From the cell containing the given text, extract its center point as [X, Y] coordinate. 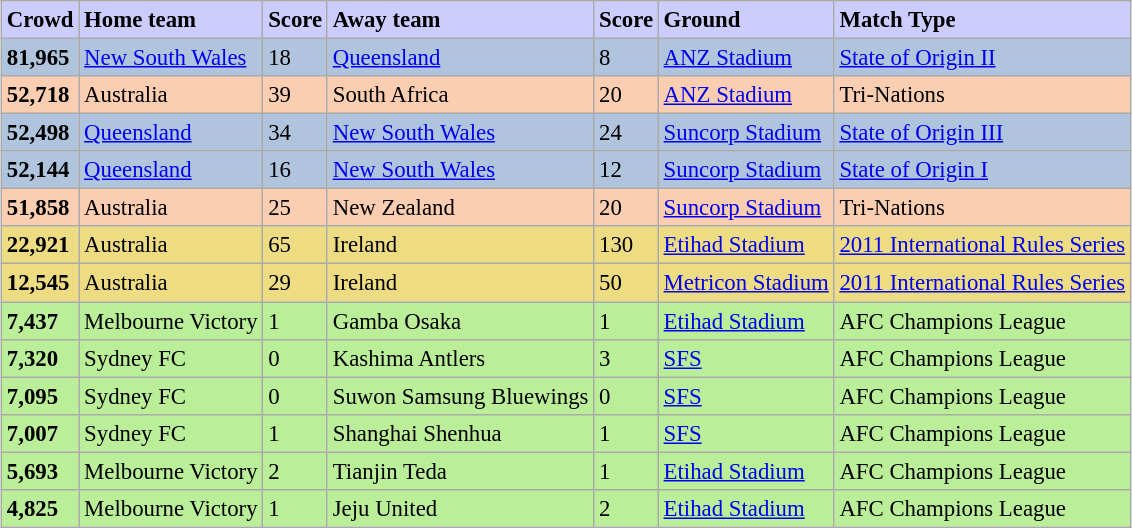
22,921 [40, 245]
24 [626, 133]
Away team [460, 20]
Gamba Osaka [460, 321]
81,965 [40, 58]
29 [296, 283]
52,498 [40, 133]
Suwon Samsung Bluewings [460, 396]
State of Origin I [982, 170]
18 [296, 58]
Home team [171, 20]
Shanghai Shenhua [460, 433]
7,095 [40, 396]
Tianjin Teda [460, 471]
34 [296, 133]
39 [296, 95]
7,437 [40, 321]
50 [626, 283]
8 [626, 58]
New Zealand [460, 208]
5,693 [40, 471]
65 [296, 245]
4,825 [40, 509]
51,858 [40, 208]
12,545 [40, 283]
Match Type [982, 20]
Crowd [40, 20]
State of Origin III [982, 133]
12 [626, 170]
State of Origin II [982, 58]
7,320 [40, 358]
130 [626, 245]
7,007 [40, 433]
Kashima Antlers [460, 358]
16 [296, 170]
25 [296, 208]
3 [626, 358]
Ground [746, 20]
Metricon Stadium [746, 283]
52,718 [40, 95]
Jeju United [460, 509]
South Africa [460, 95]
52,144 [40, 170]
